Determine the [x, y] coordinate at the center of the cell enclosing the given text.  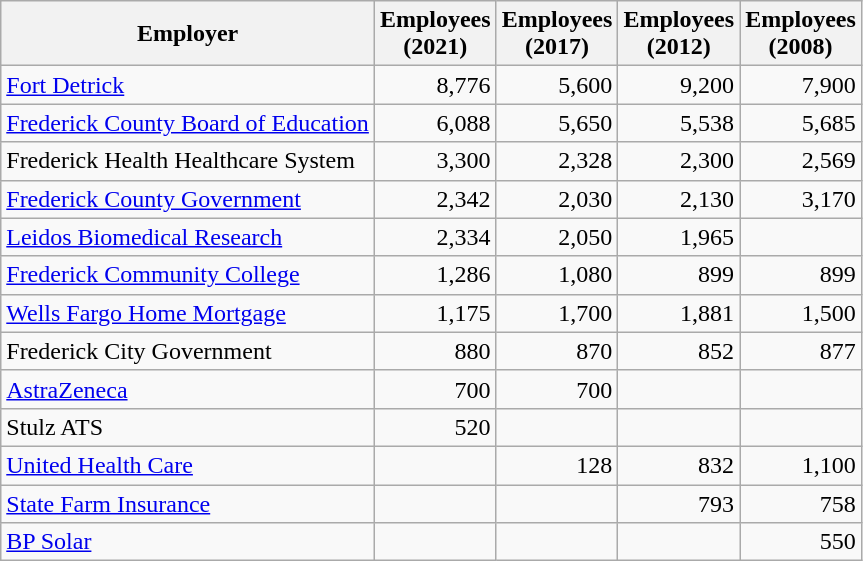
2,328 [557, 161]
Frederick Community College [188, 275]
550 [801, 542]
877 [801, 351]
2,342 [435, 199]
1,100 [801, 465]
7,900 [801, 85]
5,685 [801, 123]
1,080 [557, 275]
1,881 [679, 313]
3,170 [801, 199]
5,650 [557, 123]
5,538 [679, 123]
852 [679, 351]
Employees (2017) [557, 34]
Frederick County Government [188, 199]
Wells Fargo Home Mortgage [188, 313]
880 [435, 351]
1,175 [435, 313]
1,286 [435, 275]
Employees (2008) [801, 34]
Fort Detrick [188, 85]
2,050 [557, 237]
2,130 [679, 199]
Frederick City Government [188, 351]
Stulz ATS [188, 427]
832 [679, 465]
Frederick County Board of Education [188, 123]
793 [679, 503]
128 [557, 465]
8,776 [435, 85]
1,965 [679, 237]
870 [557, 351]
1,700 [557, 313]
State Farm Insurance [188, 503]
758 [801, 503]
BP Solar [188, 542]
United Health Care [188, 465]
2,569 [801, 161]
Employees (2012) [679, 34]
2,300 [679, 161]
1,500 [801, 313]
AstraZeneca [188, 389]
Employees (2021) [435, 34]
9,200 [679, 85]
2,030 [557, 199]
520 [435, 427]
3,300 [435, 161]
Frederick Health Healthcare System [188, 161]
2,334 [435, 237]
5,600 [557, 85]
Leidos Biomedical Research [188, 237]
Employer [188, 34]
6,088 [435, 123]
